Search for the cell housing the specified text and yield its [X, Y] center coordinate. 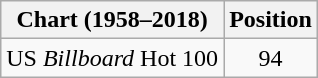
Position [271, 20]
US Billboard Hot 100 [112, 58]
Chart (1958–2018) [112, 20]
94 [271, 58]
